For the text-containing cell, return its midpoint in (x, y) coordinate format. 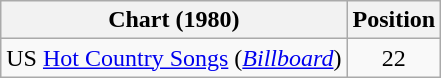
22 (394, 58)
Position (394, 20)
US Hot Country Songs (Billboard) (174, 58)
Chart (1980) (174, 20)
